Detect which cell encompasses the target text, then output its (X, Y) center coordinate. 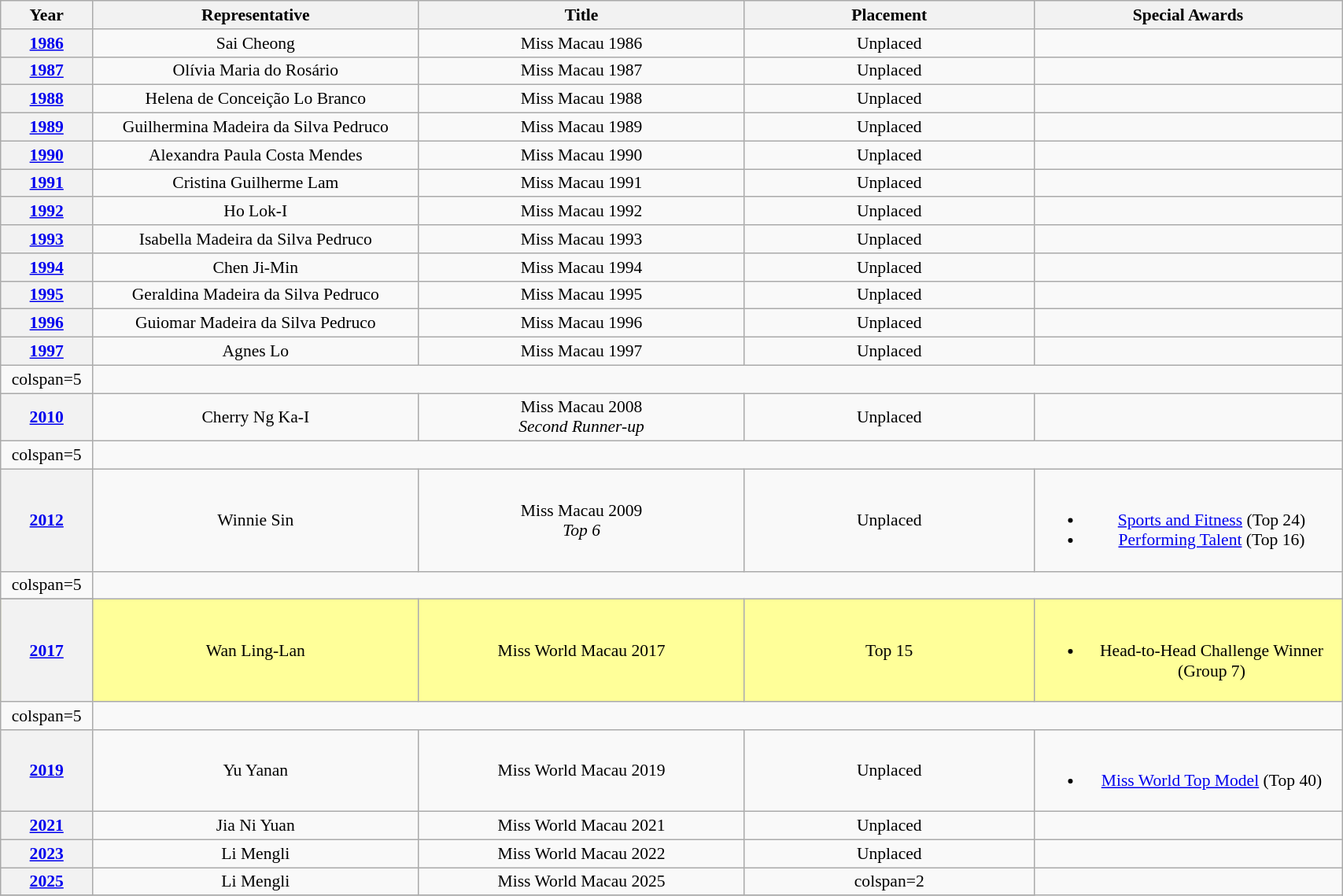
Winnie Sin (256, 521)
Ho Lok-I (256, 212)
Sports and Fitness (Top 24)Performing Talent (Top 16) (1188, 521)
1986 (47, 43)
Title (581, 15)
2021 (47, 826)
Cristina Guilherme Lam (256, 183)
1997 (47, 352)
Miss World Macau 2019 (581, 770)
Miss Macau 1997 (581, 352)
Agnes Lo (256, 352)
Miss Macau 1989 (581, 127)
Miss Macau 1994 (581, 267)
2025 (47, 882)
Miss Macau 1995 (581, 295)
1993 (47, 239)
Special Awards (1188, 15)
Miss Macau 1988 (581, 99)
Miss Macau 1992 (581, 212)
Miss Macau 1993 (581, 239)
1991 (47, 183)
Head-to-Head Challenge Winner (Group 7) (1188, 651)
Cherry Ng Ka-I (256, 417)
2023 (47, 854)
Wan Ling-Lan (256, 651)
Helena de Conceição Lo Branco (256, 99)
Geraldina Madeira da Silva Pedruco (256, 295)
Placement (889, 15)
Miss World Macau 2022 (581, 854)
Miss World Macau 2021 (581, 826)
1988 (47, 99)
2012 (47, 521)
Miss Macau 1996 (581, 323)
1995 (47, 295)
Sai Cheong (256, 43)
colspan=2 (889, 882)
1989 (47, 127)
Miss Macau 1987 (581, 71)
Miss World Macau 2017 (581, 651)
Year (47, 15)
1996 (47, 323)
1987 (47, 71)
Miss World Top Model (Top 40) (1188, 770)
Alexandra Paula Costa Mendes (256, 155)
2019 (47, 770)
Jia Ni Yuan (256, 826)
1994 (47, 267)
Guiomar Madeira da Silva Pedruco (256, 323)
Yu Yanan (256, 770)
Miss Macau 1990 (581, 155)
Miss World Macau 2025 (581, 882)
1992 (47, 212)
2017 (47, 651)
Miss Macau 2008Second Runner-up (581, 417)
Miss Macau 1991 (581, 183)
Representative (256, 15)
Olívia Maria do Rosário (256, 71)
Top 15 (889, 651)
Guilhermina Madeira da Silva Pedruco (256, 127)
Miss Macau 2009Top 6 (581, 521)
Isabella Madeira da Silva Pedruco (256, 239)
2010 (47, 417)
1990 (47, 155)
Miss Macau 1986 (581, 43)
Chen Ji-Min (256, 267)
